Extract the (x, y) coordinate from the center of the cell holding the provided text.  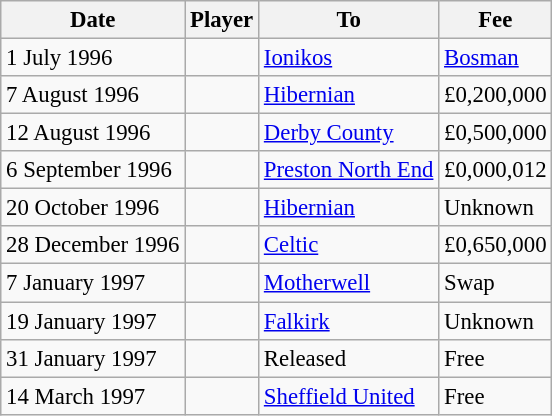
Derby County (349, 133)
Falkirk (349, 321)
7 January 1997 (93, 283)
6 September 1996 (93, 170)
£0,200,000 (496, 95)
Player (222, 20)
Fee (496, 20)
14 March 1997 (93, 396)
19 January 1997 (93, 321)
Date (93, 20)
To (349, 20)
20 October 1996 (93, 208)
Bosman (496, 58)
Released (349, 358)
Preston North End (349, 170)
Celtic (349, 245)
Ionikos (349, 58)
£0,500,000 (496, 133)
1 July 1996 (93, 58)
Swap (496, 283)
31 January 1997 (93, 358)
12 August 1996 (93, 133)
£0,000,012 (496, 170)
Motherwell (349, 283)
28 December 1996 (93, 245)
Sheffield United (349, 396)
£0,650,000 (496, 245)
7 August 1996 (93, 95)
